Return the (x, y) coordinate for the center point of the cell that contains the specified text.  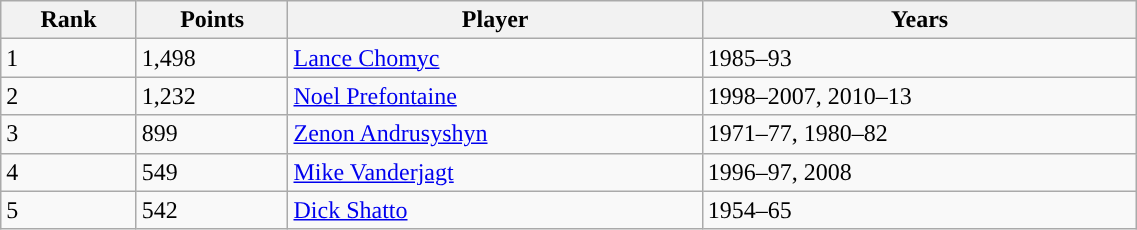
Mike Vanderjagt (495, 172)
Years (920, 20)
4 (69, 172)
1,498 (212, 58)
Player (495, 20)
1954–65 (920, 210)
1998–2007, 2010–13 (920, 96)
5 (69, 210)
Rank (69, 20)
Lance Chomyc (495, 58)
Dick Shatto (495, 210)
1 (69, 58)
Noel Prefontaine (495, 96)
3 (69, 134)
Zenon Andrusyshyn (495, 134)
1985–93 (920, 58)
899 (212, 134)
2 (69, 96)
1,232 (212, 96)
1971–77, 1980–82 (920, 134)
542 (212, 210)
Points (212, 20)
1996–97, 2008 (920, 172)
549 (212, 172)
